From the cell containing the given text, extract its center point as [x, y] coordinate. 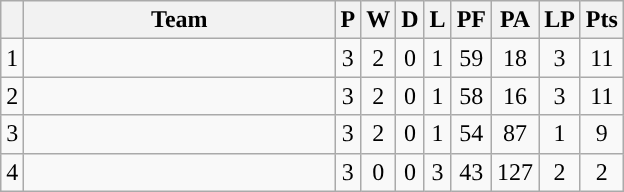
4 [12, 172]
PA [516, 20]
58 [471, 96]
D [410, 20]
127 [516, 172]
9 [602, 134]
87 [516, 134]
Pts [602, 20]
Team [180, 20]
W [378, 20]
P [348, 20]
54 [471, 134]
18 [516, 58]
43 [471, 172]
PF [471, 20]
L [438, 20]
16 [516, 96]
LP [560, 20]
59 [471, 58]
